Identify which cell holds the provided text, then report its (X, Y) central coordinate. 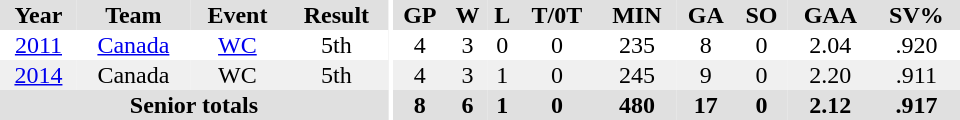
2011 (38, 45)
Team (134, 15)
L (502, 15)
6 (468, 105)
2.04 (830, 45)
SO (762, 15)
245 (636, 75)
.917 (916, 105)
9 (706, 75)
GAA (830, 15)
W (468, 15)
2.20 (830, 75)
480 (636, 105)
Year (38, 15)
GA (706, 15)
T/0T (556, 15)
MIN (636, 15)
Senior totals (194, 105)
.920 (916, 45)
SV% (916, 15)
.911 (916, 75)
2014 (38, 75)
2.12 (830, 105)
235 (636, 45)
17 (706, 105)
Result (336, 15)
Event (238, 15)
GP (420, 15)
